Extract the (X, Y) coordinate from the center of the cell holding the provided text.  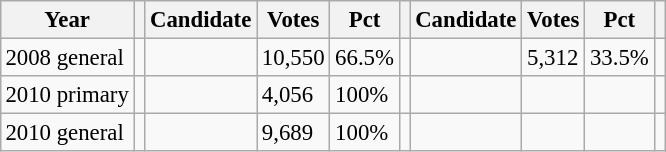
4,056 (294, 95)
2008 general (67, 57)
66.5% (364, 57)
Year (67, 20)
10,550 (294, 57)
2010 general (67, 133)
5,312 (554, 57)
2010 primary (67, 95)
33.5% (620, 57)
9,689 (294, 133)
